Detect which cell encompasses the target text, then output its [x, y] center coordinate. 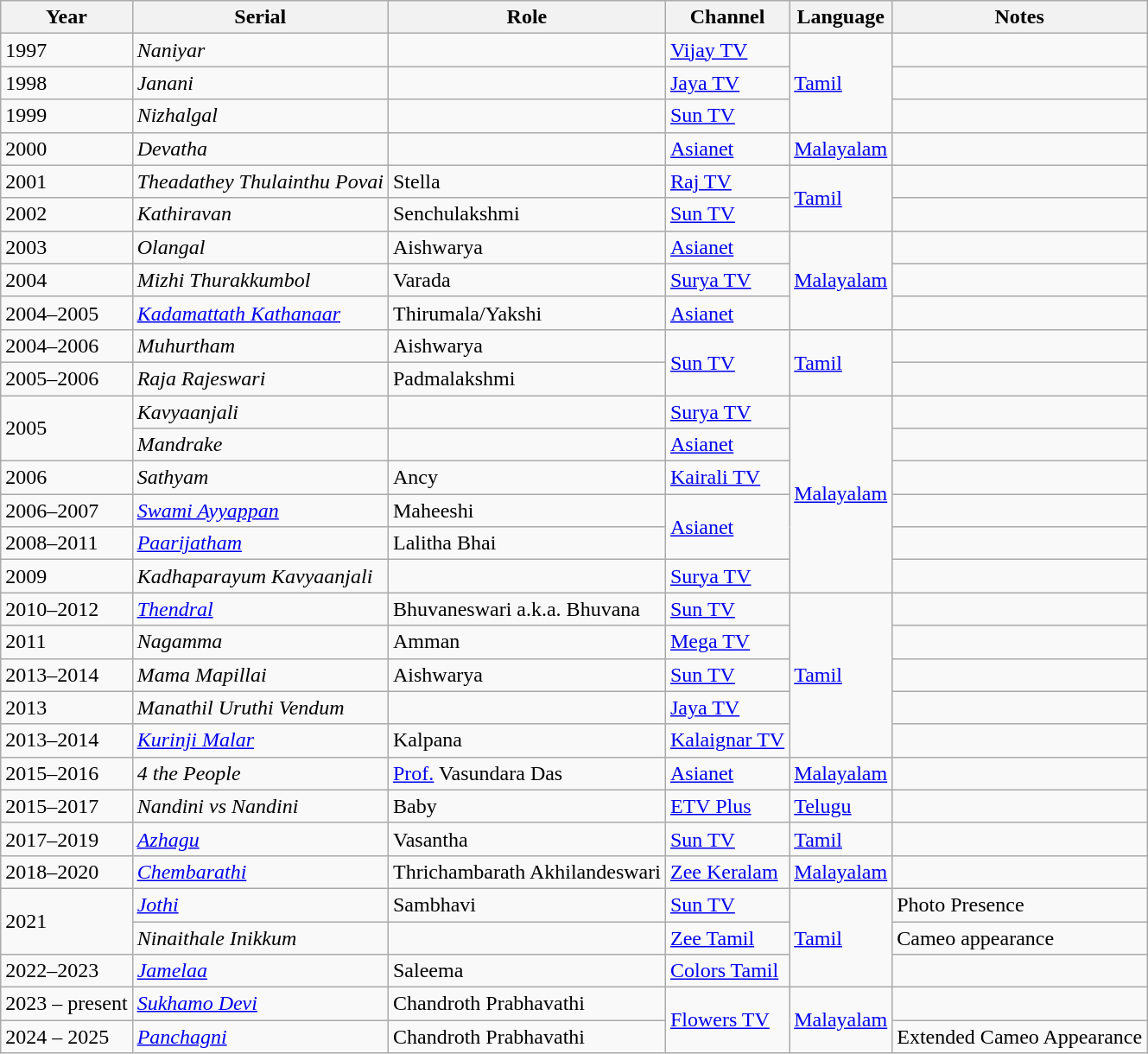
Language [841, 17]
2015–2017 [67, 806]
Notes [1019, 17]
2002 [67, 214]
Zee Keralam [727, 872]
Swami Ayyappan [260, 511]
2021 [67, 921]
Olangal [260, 247]
2017–2019 [67, 839]
Bhuvaneswari a.k.a. Bhuvana [527, 609]
Lalitha Bhai [527, 543]
1997 [67, 50]
2011 [67, 642]
Nandini vs Nandini [260, 806]
2006–2007 [67, 511]
Manathil Uruthi Vendum [260, 708]
Raj TV [727, 181]
Cameo appearance [1019, 937]
Role [527, 17]
Sambhavi [527, 905]
Muhurtham [260, 346]
2008–2011 [67, 543]
Thendral [260, 609]
Amman [527, 642]
Kadhaparayum Kavyaanjali [260, 576]
Panchagni [260, 1037]
Kurinji Malar [260, 740]
4 the People [260, 773]
Nagamma [260, 642]
Year [67, 17]
Ancy [527, 478]
1999 [67, 116]
2004–2006 [67, 346]
Jothi [260, 905]
Padmalakshmi [527, 378]
Baby [527, 806]
Janani [260, 83]
Vasantha [527, 839]
Extended Cameo Appearance [1019, 1037]
Sukhamo Devi [260, 1004]
Kairali TV [727, 478]
2015–2016 [67, 773]
2003 [67, 247]
Mama Mapillai [260, 675]
Ninaithale Inikkum [260, 937]
Kalaignar TV [727, 740]
Varada [527, 280]
Kathiravan [260, 214]
2022–2023 [67, 971]
Kadamattath Kathanaar [260, 313]
Photo Presence [1019, 905]
2006 [67, 478]
Mega TV [727, 642]
Sathyam [260, 478]
2000 [67, 149]
Thirumala/Yakshi [527, 313]
2005 [67, 429]
Stella [527, 181]
Telugu [841, 806]
Azhagu [260, 839]
Zee Tamil [727, 937]
Naniyar [260, 50]
2023 – present [67, 1004]
Vijay TV [727, 50]
Theadathey Thulainthu Povai [260, 181]
Jamelaa [260, 971]
Chembarathi [260, 872]
2024 – 2025 [67, 1037]
Raja Rajeswari [260, 378]
Prof. Vasundara Das [527, 773]
2005–2006 [67, 378]
2018–2020 [67, 872]
Thrichambarath Akhilandeswari [527, 872]
Kalpana [527, 740]
Devatha [260, 149]
Channel [727, 17]
2010–2012 [67, 609]
Paarijatham [260, 543]
2004 [67, 280]
Flowers TV [727, 1020]
2009 [67, 576]
Mandrake [260, 445]
Saleema [527, 971]
Maheeshi [527, 511]
Mizhi Thurakkumbol [260, 280]
ETV Plus [727, 806]
Colors Tamil [727, 971]
Kavyaanjali [260, 412]
Serial [260, 17]
2004–2005 [67, 313]
Nizhalgal [260, 116]
2013 [67, 708]
2001 [67, 181]
1998 [67, 83]
Senchulakshmi [527, 214]
